Pinpoint the cell where the given text exists, returning its (X, Y) midpoint coordinate. 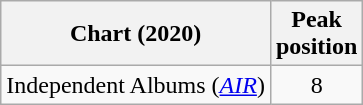
Peak position (316, 34)
Independent Albums (AIR) (136, 85)
Chart (2020) (136, 34)
8 (316, 85)
